Return the (X, Y) coordinate for the center point of the cell that contains the specified text.  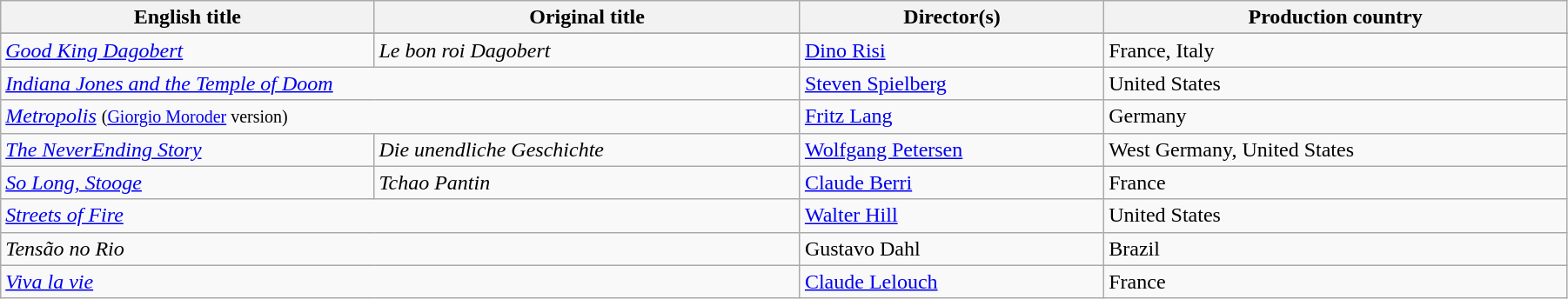
Good King Dagobert (188, 50)
The NeverEnding Story (188, 149)
Germany (1336, 116)
English title (188, 17)
Walter Hill (952, 216)
West Germany, United States (1336, 149)
Production country (1336, 17)
So Long, Stooge (188, 183)
Original title (587, 17)
Die unendliche Geschichte (587, 149)
Gustavo Dahl (952, 249)
Claude Lelouch (952, 282)
Wolfgang Petersen (952, 149)
Steven Spielberg (952, 83)
Metropolis (Giorgio Moroder version) (400, 116)
Fritz Lang (952, 116)
Tchao Pantin (587, 183)
Dino Risi (952, 50)
Claude Berri (952, 183)
Director(s) (952, 17)
France, Italy (1336, 50)
Le bon roi Dagobert (587, 50)
Viva la vie (400, 282)
Streets of Fire (400, 216)
Tensão no Rio (400, 249)
Brazil (1336, 249)
Indiana Jones and the Temple of Doom (400, 83)
